Return [X, Y] of the center of cell containing provided text 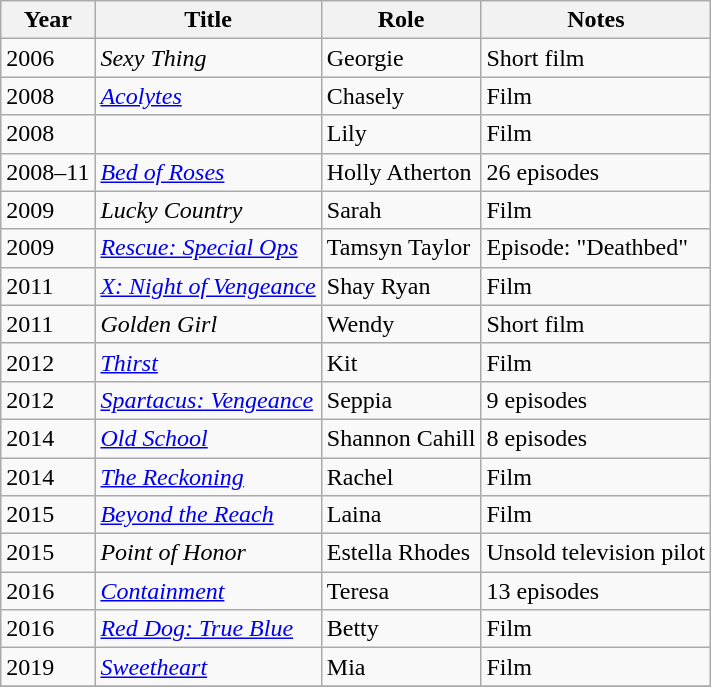
2019 [48, 667]
Notes [596, 20]
Lucky Country [208, 210]
Mia [401, 667]
Rachel [401, 477]
Acolytes [208, 96]
Betty [401, 629]
Role [401, 20]
9 episodes [596, 400]
Kit [401, 362]
Wendy [401, 324]
Tamsyn Taylor [401, 248]
13 episodes [596, 591]
Holly Atherton [401, 172]
Shay Ryan [401, 286]
Chasely [401, 96]
Point of Honor [208, 553]
Georgie [401, 58]
Estella Rhodes [401, 553]
Episode: "Deathbed" [596, 248]
Sexy Thing [208, 58]
2006 [48, 58]
Old School [208, 438]
Golden Girl [208, 324]
Spartacus: Vengeance [208, 400]
Sweetheart [208, 667]
26 episodes [596, 172]
Rescue: Special Ops [208, 248]
Year [48, 20]
Containment [208, 591]
Beyond the Reach [208, 515]
Bed of Roses [208, 172]
Title [208, 20]
Sarah [401, 210]
Unsold television pilot [596, 553]
8 episodes [596, 438]
X: Night of Vengeance [208, 286]
Seppia [401, 400]
Lily [401, 134]
The Reckoning [208, 477]
Red Dog: True Blue [208, 629]
Shannon Cahill [401, 438]
Teresa [401, 591]
Laina [401, 515]
Thirst [208, 362]
2008–11 [48, 172]
